Output the (X, Y) coordinate of the center of the cell containing the given text.  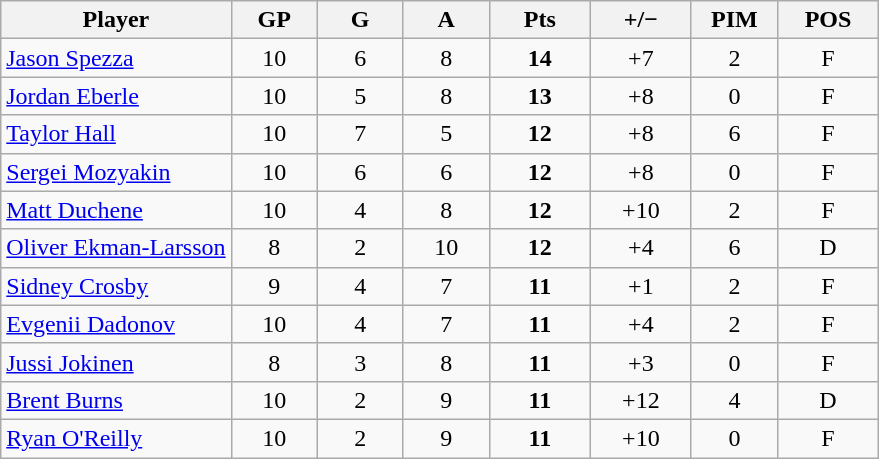
Jordan Eberle (116, 96)
+/− (640, 20)
GP (274, 20)
PIM (734, 20)
Sergei Mozyakin (116, 172)
+3 (640, 362)
+12 (640, 400)
Evgenii Dadonov (116, 324)
Sidney Crosby (116, 286)
A (446, 20)
Player (116, 20)
Jason Spezza (116, 58)
G (360, 20)
Pts (540, 20)
Ryan O'Reilly (116, 438)
13 (540, 96)
Oliver Ekman-Larsson (116, 248)
Brent Burns (116, 400)
14 (540, 58)
Taylor Hall (116, 134)
Jussi Jokinen (116, 362)
+1 (640, 286)
+7 (640, 58)
Matt Duchene (116, 210)
3 (360, 362)
POS (828, 20)
